Identify which cell holds the provided text, then report its [X, Y] central coordinate. 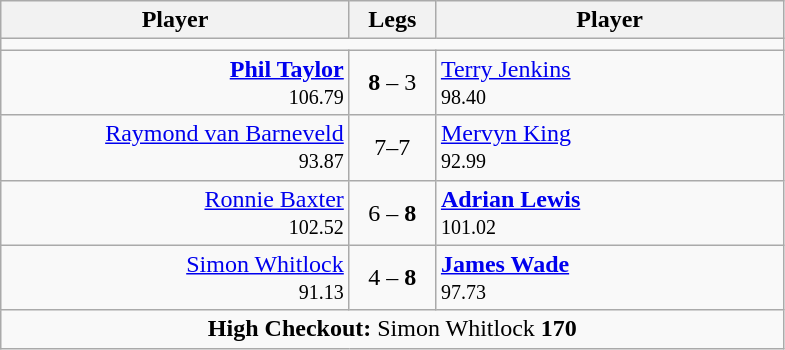
8 – 3 [392, 82]
Raymond van Barneveld 93.87 [176, 148]
Mervyn King 92.99 [610, 148]
4 – 8 [392, 278]
Simon Whitlock 91.13 [176, 278]
6 – 8 [392, 212]
Ronnie Baxter 102.52 [176, 212]
Legs [392, 20]
High Checkout: Simon Whitlock 170 [392, 329]
7–7 [392, 148]
Adrian Lewis 101.02 [610, 212]
Phil Taylor 106.79 [176, 82]
Terry Jenkins 98.40 [610, 82]
James Wade 97.73 [610, 278]
